Search for the cell housing the specified text and yield its [X, Y] center coordinate. 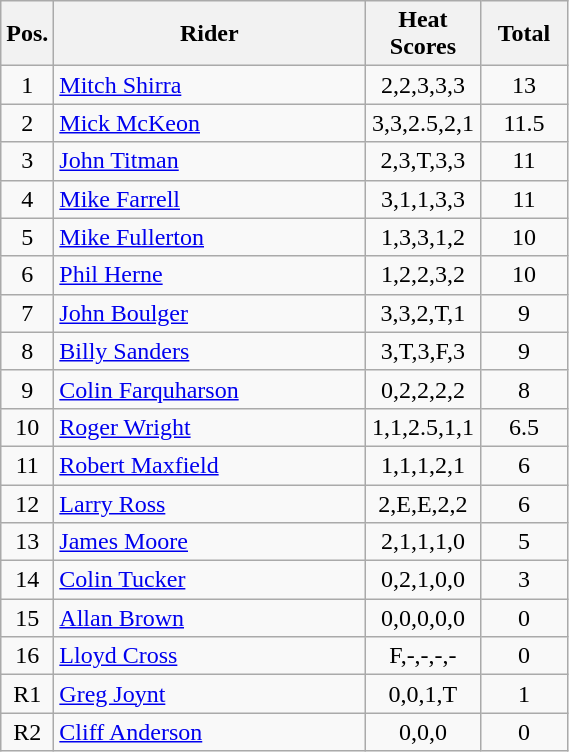
3,3,2.5,2,1 [423, 123]
16 [28, 656]
Mike Farrell [210, 199]
Colin Farquharson [210, 389]
Lloyd Cross [210, 656]
Rider [210, 34]
0,0,1,T [423, 694]
2,E,E,2,2 [423, 503]
15 [28, 618]
R1 [28, 694]
2,3,T,3,3 [423, 161]
Colin Tucker [210, 580]
Mick McKeon [210, 123]
John Titman [210, 161]
3,T,3,F,3 [423, 351]
Cliff Anderson [210, 732]
Greg Joynt [210, 694]
2,2,3,3,3 [423, 85]
R2 [28, 732]
Robert Maxfield [210, 465]
1,2,2,3,2 [423, 275]
John Boulger [210, 313]
0,0,0,0,0 [423, 618]
11.5 [524, 123]
4 [28, 199]
6.5 [524, 427]
Total [524, 34]
14 [28, 580]
Roger Wright [210, 427]
Phil Herne [210, 275]
Heat Scores [423, 34]
1,1,1,2,1 [423, 465]
0,2,2,2,2 [423, 389]
1,1,2.5,1,1 [423, 427]
0,2,1,0,0 [423, 580]
3,1,1,3,3 [423, 199]
F,-,-,-,- [423, 656]
2 [28, 123]
Larry Ross [210, 503]
7 [28, 313]
Mike Fullerton [210, 237]
Pos. [28, 34]
James Moore [210, 542]
1,3,3,1,2 [423, 237]
Allan Brown [210, 618]
0,0,0 [423, 732]
Billy Sanders [210, 351]
3,3,2,T,1 [423, 313]
12 [28, 503]
Mitch Shirra [210, 85]
2,1,1,1,0 [423, 542]
